Detect which cell encompasses the target text, then output its [x, y] center coordinate. 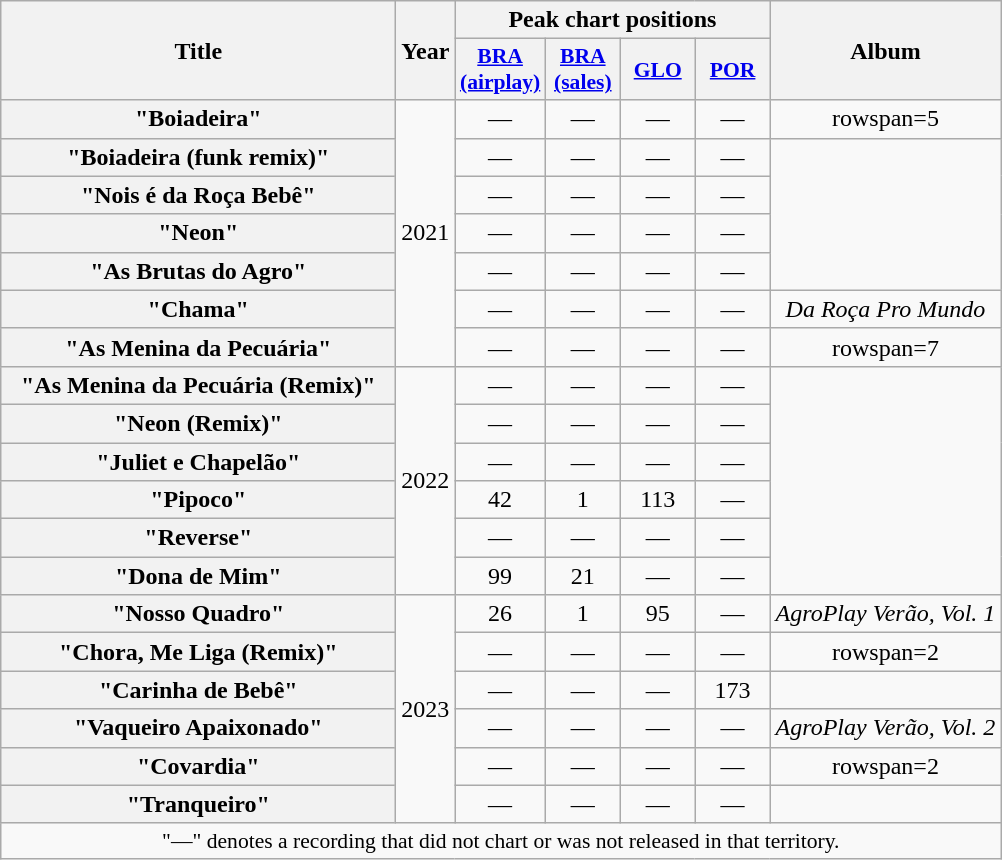
"Neon" [198, 233]
Title [198, 50]
113 [658, 500]
"Carinha de Bebê" [198, 690]
42 [500, 500]
"Neon (Remix)" [198, 423]
2021 [426, 233]
"Boiadeira (funk remix)" [198, 157]
Album [886, 50]
173 [732, 690]
"As Menina da Pecuária" [198, 347]
"Nosso Quadro" [198, 614]
Year [426, 50]
"Chama" [198, 309]
2023 [426, 709]
rowspan=5 [886, 119]
AgroPlay Verão, Vol. 1 [886, 614]
"Boiadeira" [198, 119]
Peak chart positions [612, 20]
95 [658, 614]
2022 [426, 480]
"Pipoco" [198, 500]
AgroPlay Verão, Vol. 2 [886, 728]
BRA (sales) [582, 70]
26 [500, 614]
BRA (airplay) [500, 70]
"Chora, Me Liga (Remix)" [198, 652]
GLO [658, 70]
Da Roça Pro Mundo [886, 309]
"Dona de Mim" [198, 576]
"—" denotes a recording that did not chart or was not released in that territory. [501, 841]
"Tranqueiro" [198, 804]
rowspan=7 [886, 347]
"Nois é da Roça Bebê" [198, 195]
"As Brutas do Agro" [198, 271]
99 [500, 576]
"Covardia" [198, 766]
"Reverse" [198, 538]
POR [732, 70]
21 [582, 576]
"As Menina da Pecuária (Remix)" [198, 385]
"Vaqueiro Apaixonado" [198, 728]
"Juliet e Chapelão" [198, 461]
